Output the [X, Y] coordinate of the center of the cell containing the given text.  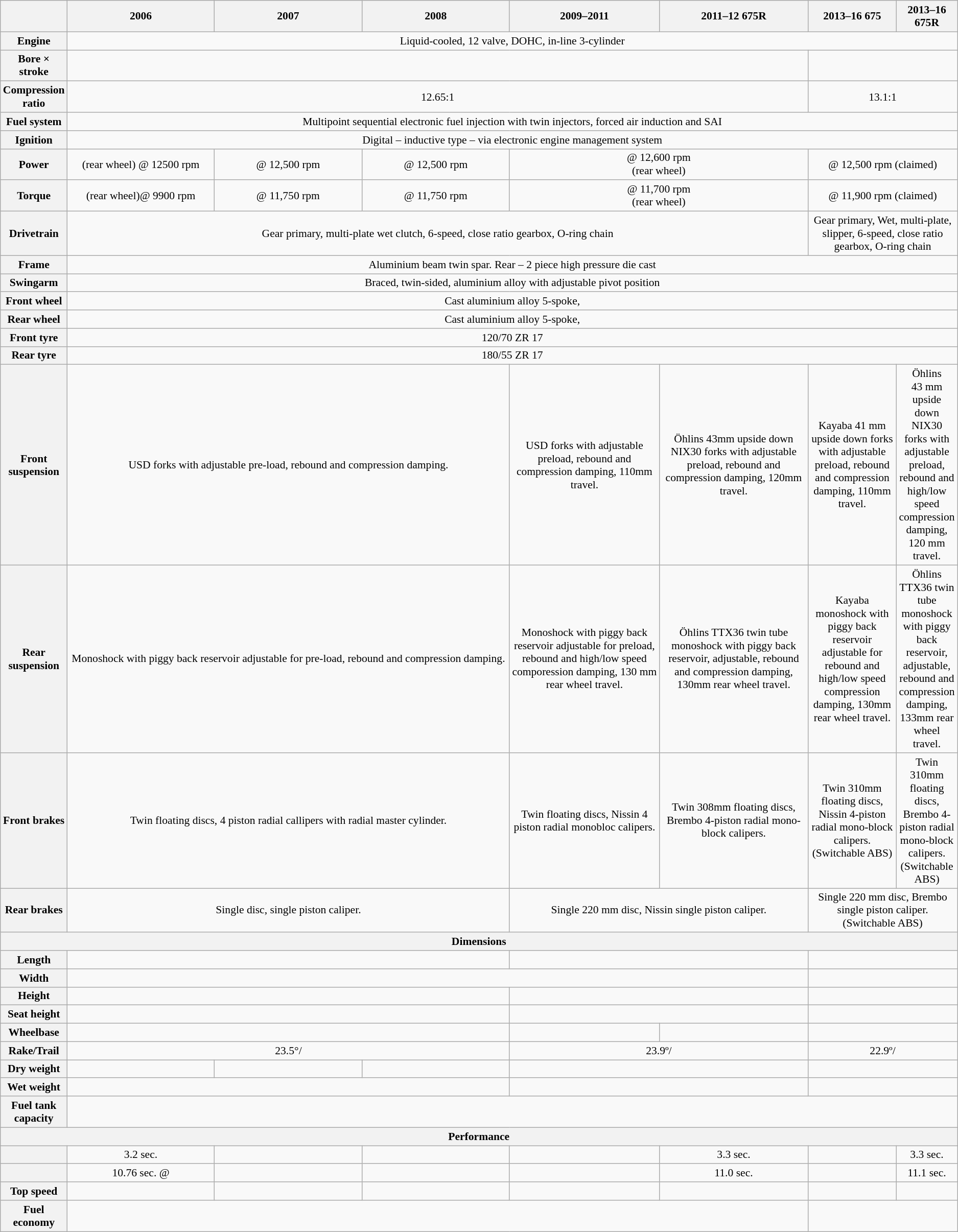
Twin floating discs, 4 piston radial callipers with radial master cylinder. [289, 820]
USD forks with adjustable preload, rebound and compression damping, 110mm travel. [585, 465]
3.2 sec. [141, 1155]
Dimensions [479, 942]
Aluminium beam twin spar. Rear – 2 piece high pressure die cast [512, 265]
12.65:1 [438, 97]
Single disc, single piston caliper. [289, 910]
Twin floating discs, Nissin 4 piston radial monobloc calipers. [585, 820]
Öhlins 43mm upside down NIX30 forks with adjustable preload, rebound and compression damping, 120mm travel. [734, 465]
Monoshock with piggy back reservoir adjustable for pre-load, rebound and compression damping. [289, 659]
Öhlins 43 mm upside down NIX30 forks with adjustable preload, rebound and high/low speed compression damping, 120 mm travel. [927, 465]
Dry weight [34, 1069]
Kayaba monoshock with piggy back reservoir adjustable for rebound and high/low speed compression damping, 130mm rear wheel travel. [852, 659]
Performance [479, 1136]
Torque [34, 196]
Width [34, 978]
10.76 sec. @ [141, 1173]
Front wheel [34, 301]
Top speed [34, 1191]
13.1:1 [882, 97]
120/70 ZR 17 [512, 338]
Length [34, 960]
23.9º/ [659, 1051]
Seat height [34, 1014]
USD forks with adjustable pre-load, rebound and compression damping. [289, 465]
Engine [34, 41]
Bore × stroke [34, 65]
Liquid-cooled, 12 valve, DOHC, in-line 3-cylinder [512, 41]
180/55 ZR 17 [512, 356]
Rear suspension [34, 659]
Single 220 mm disc, Brembo single piston caliper. (Switchable ABS) [882, 910]
@ 12,600 rpm (rear wheel) [659, 164]
Wet weight [34, 1087]
Rake/Trail [34, 1051]
@ 11,900 rpm (claimed) [882, 196]
Rear brakes [34, 910]
Rear tyre [34, 356]
Ignition [34, 140]
Multipoint sequential electronic fuel injection with twin injectors, forced air induction and SAI [512, 122]
Frame [34, 265]
Fuel system [34, 122]
Front tyre [34, 338]
Öhlins TTX36 twin tube monoshock with piggy back reservoir, adjustable, rebound and compression damping, 130mm rear wheel travel. [734, 659]
Height [34, 996]
2006 [141, 16]
Swingarm [34, 283]
2009–2011 [585, 16]
11.0 sec. [734, 1173]
Compression ratio [34, 97]
(rear wheel) @ 12500 rpm [141, 164]
Öhlins TTX36 twin tube monoshock with piggy back reservoir, adjustable, rebound and compression damping, 133mm rear wheel travel. [927, 659]
Monoshock with piggy back reservoir adjustable for preload, rebound and high/low speed comporession damping, 130 mm rear wheel travel. [585, 659]
Twin 308mm floating discs, Brembo 4-piston radial mono-block calipers. [734, 820]
2013–16 675 [852, 16]
Twin 310mm floating discs, Brembo 4-piston radial mono-block calipers. (Switchable ABS) [927, 820]
@ 11,700 rpm (rear wheel) [659, 196]
Drivetrain [34, 234]
11.1 sec. [927, 1173]
Fuel tank capacity [34, 1111]
Single 220 mm disc, Nissin single piston caliper. [659, 910]
Kayaba 41 mm upside down forks with adjustable preload, rebound and compression damping, 110mm travel. [852, 465]
23.5°/ [289, 1051]
Wheelbase [34, 1033]
Rear wheel [34, 319]
@ 12,500 rpm (claimed) [882, 164]
Gear primary, multi-plate wet clutch, 6-speed, close ratio gearbox, O-ring chain [438, 234]
Front brakes [34, 820]
Front suspension [34, 465]
2008 [435, 16]
Digital – inductive type – via electronic engine management system [512, 140]
2011–12 675R [734, 16]
2013–16 675R [927, 16]
Twin 310mm floating discs, Nissin 4-piston radial mono-block calipers. (Switchable ABS) [852, 820]
Gear primary, Wet, multi-plate, slipper, 6-speed, close ratio gearbox, O-ring chain [882, 234]
Fuel economy [34, 1216]
Power [34, 164]
22.9º/ [882, 1051]
(rear wheel)@ 9900 rpm [141, 196]
2007 [288, 16]
Braced, twin-sided, aluminium alloy with adjustable pivot position [512, 283]
